Return the [x, y] coordinate for the center point of the cell that contains the specified text.  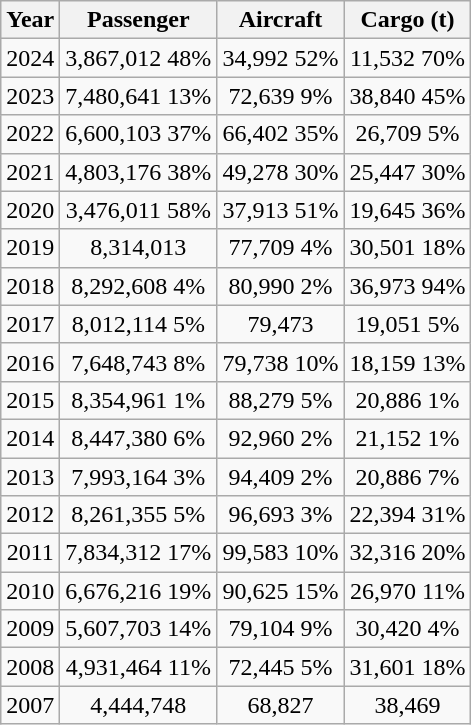
2021 [30, 172]
8,012,114 5% [138, 324]
18,159 13% [408, 362]
2011 [30, 553]
30,420 4% [408, 629]
94,409 2% [280, 477]
8,447,380 6% [138, 438]
Passenger [138, 20]
26,970 11% [408, 591]
37,913 51% [280, 210]
96,693 3% [280, 515]
4,444,748 [138, 705]
36,973 94% [408, 286]
2009 [30, 629]
4,931,464 11% [138, 667]
72,445 5% [280, 667]
6,600,103 37% [138, 134]
Aircraft [280, 20]
77,709 4% [280, 248]
34,992 52% [280, 58]
8,314,013 [138, 248]
32,316 20% [408, 553]
6,676,216 19% [138, 591]
11,532 70% [408, 58]
68,827 [280, 705]
8,354,961 1% [138, 400]
2008 [30, 667]
7,480,641 13% [138, 96]
20,886 7% [408, 477]
2024 [30, 58]
38,469 [408, 705]
72,639 9% [280, 96]
5,607,703 14% [138, 629]
2023 [30, 96]
7,834,312 17% [138, 553]
88,279 5% [280, 400]
19,051 5% [408, 324]
4,803,176 38% [138, 172]
79,473 [280, 324]
8,261,355 5% [138, 515]
8,292,608 4% [138, 286]
20,886 1% [408, 400]
26,709 5% [408, 134]
2019 [30, 248]
2013 [30, 477]
2010 [30, 591]
7,993,164 3% [138, 477]
2020 [30, 210]
3,476,011 58% [138, 210]
49,278 30% [280, 172]
66,402 35% [280, 134]
7,648,743 8% [138, 362]
Year [30, 20]
2014 [30, 438]
2022 [30, 134]
3,867,012 48% [138, 58]
2007 [30, 705]
22,394 31% [408, 515]
38,840 45% [408, 96]
2012 [30, 515]
92,960 2% [280, 438]
79,104 9% [280, 629]
99,583 10% [280, 553]
2015 [30, 400]
80,990 2% [280, 286]
Cargo (t) [408, 20]
19,645 36% [408, 210]
2018 [30, 286]
90,625 15% [280, 591]
21,152 1% [408, 438]
30,501 18% [408, 248]
2016 [30, 362]
25,447 30% [408, 172]
79,738 10% [280, 362]
31,601 18% [408, 667]
2017 [30, 324]
